For the text-containing cell, return its midpoint in (x, y) coordinate format. 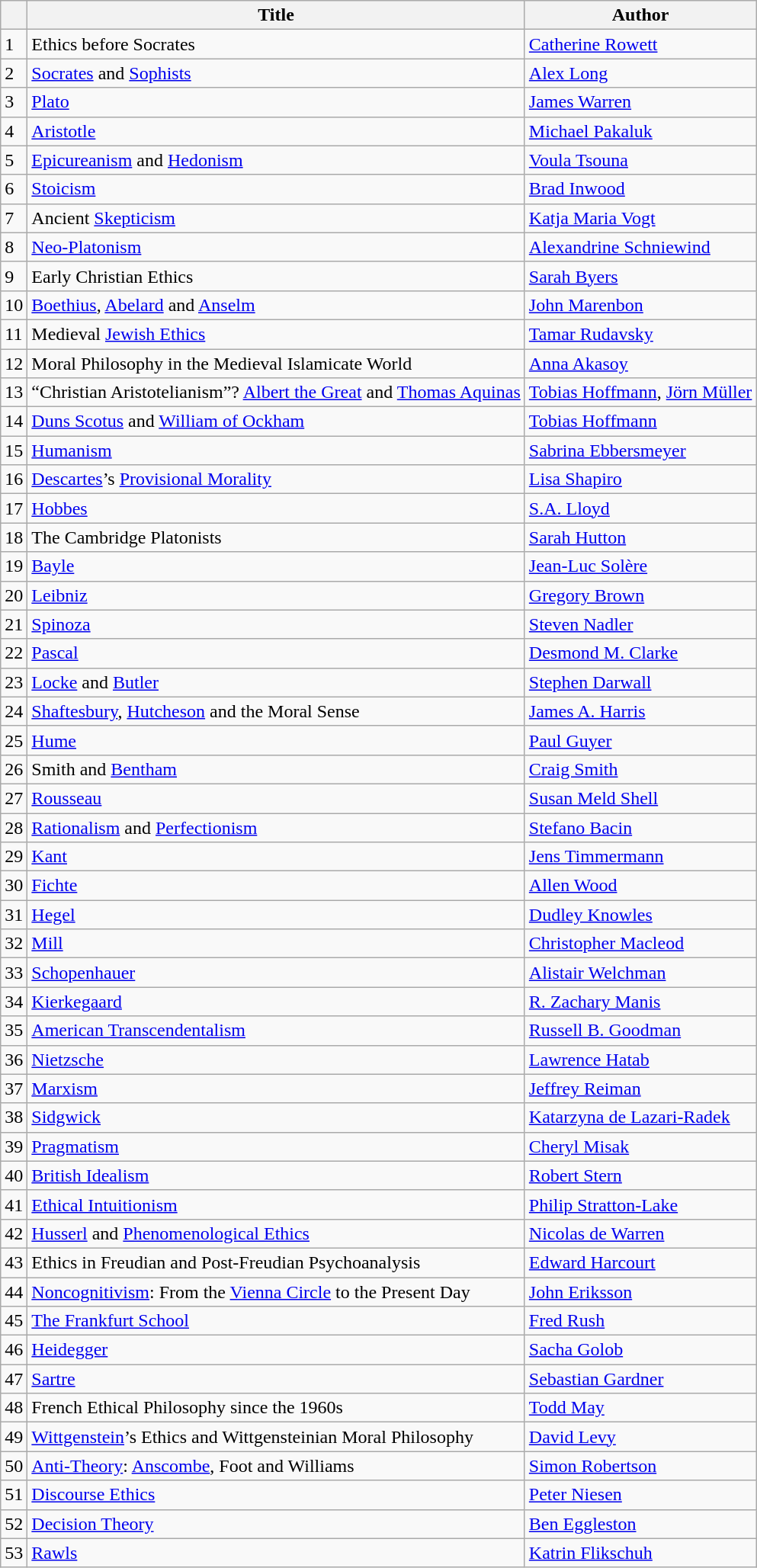
The Frankfurt School (276, 1321)
Rawls (276, 1553)
18 (14, 537)
Hume (276, 740)
Nicolas de Warren (640, 1233)
Spinoza (276, 624)
Michael Pakaluk (640, 131)
44 (14, 1292)
Steven Nadler (640, 624)
53 (14, 1553)
16 (14, 479)
13 (14, 393)
33 (14, 973)
Boethius, Abelard and Anselm (276, 305)
Shaftesbury, Hutcheson and the Moral Sense (276, 711)
Medieval Jewish Ethics (276, 334)
30 (14, 886)
Desmond M. Clarke (640, 653)
Robert Stern (640, 1175)
51 (14, 1495)
Paul Guyer (640, 740)
Brad Inwood (640, 189)
3 (14, 102)
James A. Harris (640, 711)
Ethical Intuitionism (276, 1204)
Tobias Hoffmann, Jörn Müller (640, 393)
Kierkegaard (276, 1002)
52 (14, 1524)
Hegel (276, 915)
Socrates and Sophists (276, 73)
Todd May (640, 1408)
Pascal (276, 653)
John Eriksson (640, 1292)
The Cambridge Platonists (276, 537)
Descartes’s Provisional Morality (276, 479)
Aristotle (276, 131)
Locke and Butler (276, 682)
Philip Stratton-Lake (640, 1204)
8 (14, 247)
Edward Harcourt (640, 1262)
Craig Smith (640, 769)
Leibniz (276, 595)
1 (14, 44)
Russell B. Goodman (640, 1031)
Tobias Hoffmann (640, 422)
10 (14, 305)
49 (14, 1437)
28 (14, 827)
James Warren (640, 102)
Katrin Flikschuh (640, 1553)
Allen Wood (640, 886)
John Marenbon (640, 305)
Title (276, 15)
Schopenhauer (276, 973)
Moral Philosophy in the Medieval Islamicate World (276, 364)
Christopher Macleod (640, 944)
32 (14, 944)
37 (14, 1089)
Jens Timmermann (640, 857)
Lawrence Hatab (640, 1060)
American Transcendentalism (276, 1031)
23 (14, 682)
R. Zachary Manis (640, 1002)
Anti-Theory: Anscombe, Foot and Williams (276, 1466)
Rousseau (276, 798)
38 (14, 1117)
Alexandrine Schniewind (640, 247)
Jeffrey Reiman (640, 1089)
42 (14, 1233)
50 (14, 1466)
French Ethical Philosophy since the 1960s (276, 1408)
Noncognitivism: From the Vienna Circle to the Present Day (276, 1292)
Dudley Knowles (640, 915)
47 (14, 1379)
Sidgwick (276, 1117)
Katarzyna de Lazari-Radek (640, 1117)
Sebastian Gardner (640, 1379)
Voula Tsouna (640, 160)
Alex Long (640, 73)
Author (640, 15)
Hobbes (276, 508)
17 (14, 508)
Rationalism and Perfectionism (276, 827)
Sarah Hutton (640, 537)
S.A. Lloyd (640, 508)
Nietzsche (276, 1060)
Neo-Platonism (276, 247)
43 (14, 1262)
Plato (276, 102)
Tamar Rudavsky (640, 334)
4 (14, 131)
2 (14, 73)
Stephen Darwall (640, 682)
48 (14, 1408)
Discourse Ethics (276, 1495)
British Idealism (276, 1175)
Ethics in Freudian and Post-Freudian Psychoanalysis (276, 1262)
Mill (276, 944)
35 (14, 1031)
“Christian Aristotelianism”? Albert the Great and Thomas Aquinas (276, 393)
Alistair Welchman (640, 973)
Duns Scotus and William of Ockham (276, 422)
Susan Meld Shell (640, 798)
45 (14, 1321)
Ethics before Socrates (276, 44)
Sarah Byers (640, 276)
36 (14, 1060)
Wittgenstein’s Ethics and Wittgensteinian Moral Philosophy (276, 1437)
34 (14, 1002)
Simon Robertson (640, 1466)
6 (14, 189)
19 (14, 566)
21 (14, 624)
Peter Niesen (640, 1495)
Gregory Brown (640, 595)
25 (14, 740)
7 (14, 218)
Decision Theory (276, 1524)
11 (14, 334)
20 (14, 595)
Kant (276, 857)
41 (14, 1204)
Katja Maria Vogt (640, 218)
9 (14, 276)
Lisa Shapiro (640, 479)
Smith and Bentham (276, 769)
David Levy (640, 1437)
Sacha Golob (640, 1350)
Stefano Bacin (640, 827)
Anna Akasoy (640, 364)
Pragmatism (276, 1146)
Stoicism (276, 189)
39 (14, 1146)
27 (14, 798)
Ancient Skepticism (276, 218)
Cheryl Misak (640, 1146)
Humanism (276, 451)
24 (14, 711)
Epicureanism and Hedonism (276, 160)
5 (14, 160)
Fichte (276, 886)
Jean-Luc Solère (640, 566)
Heidegger (276, 1350)
Bayle (276, 566)
26 (14, 769)
Sabrina Ebbersmeyer (640, 451)
40 (14, 1175)
Husserl and Phenomenological Ethics (276, 1233)
Fred Rush (640, 1321)
Catherine Rowett (640, 44)
15 (14, 451)
31 (14, 915)
12 (14, 364)
Early Christian Ethics (276, 276)
29 (14, 857)
22 (14, 653)
46 (14, 1350)
14 (14, 422)
Ben Eggleston (640, 1524)
Sartre (276, 1379)
Marxism (276, 1089)
